Return [x, y] of the center of cell containing provided text 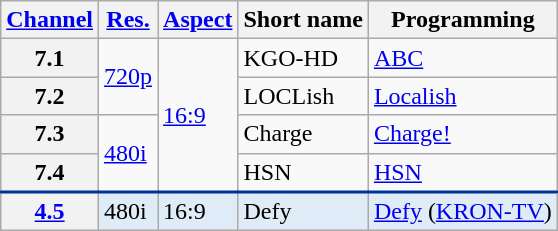
Channel [50, 20]
7.3 [50, 134]
Res. [128, 20]
Localish [462, 96]
720p [128, 77]
Programming [462, 20]
LOCLish [303, 96]
Aspect [198, 20]
4.5 [50, 212]
KGO-HD [303, 58]
Defy [303, 212]
7.2 [50, 96]
ABC [462, 58]
Charge [303, 134]
Short name [303, 20]
Charge! [462, 134]
7.1 [50, 58]
7.4 [50, 172]
Defy (KRON-TV) [462, 212]
